Scan for the cell matching the given text and deliver its [X, Y] coordinate at center. 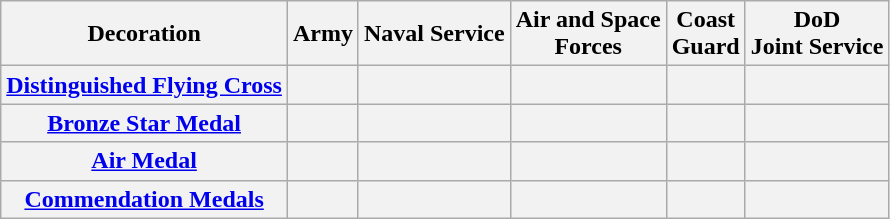
Distinguished Flying Cross [144, 85]
Bronze Star Medal [144, 123]
Army [322, 34]
Air and SpaceForces [588, 34]
Commendation Medals [144, 199]
Air Medal [144, 161]
CoastGuard [706, 34]
Naval Service [434, 34]
DoDJoint Service [817, 34]
Decoration [144, 34]
